Return the [X, Y] coordinate for the center point of the cell that contains the specified text.  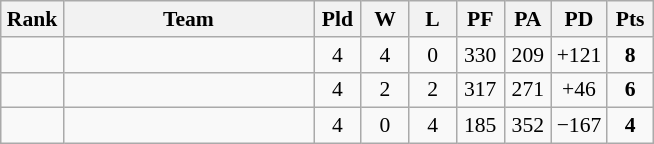
271 [528, 90]
317 [480, 90]
8 [630, 55]
W [385, 19]
PA [528, 19]
+121 [580, 55]
PF [480, 19]
Pld [338, 19]
L [433, 19]
Rank [32, 19]
PD [580, 19]
330 [480, 55]
Pts [630, 19]
Team [188, 19]
−167 [580, 126]
209 [528, 55]
6 [630, 90]
+46 [580, 90]
352 [528, 126]
185 [480, 126]
